For the text-containing cell, return its midpoint in [X, Y] coordinate format. 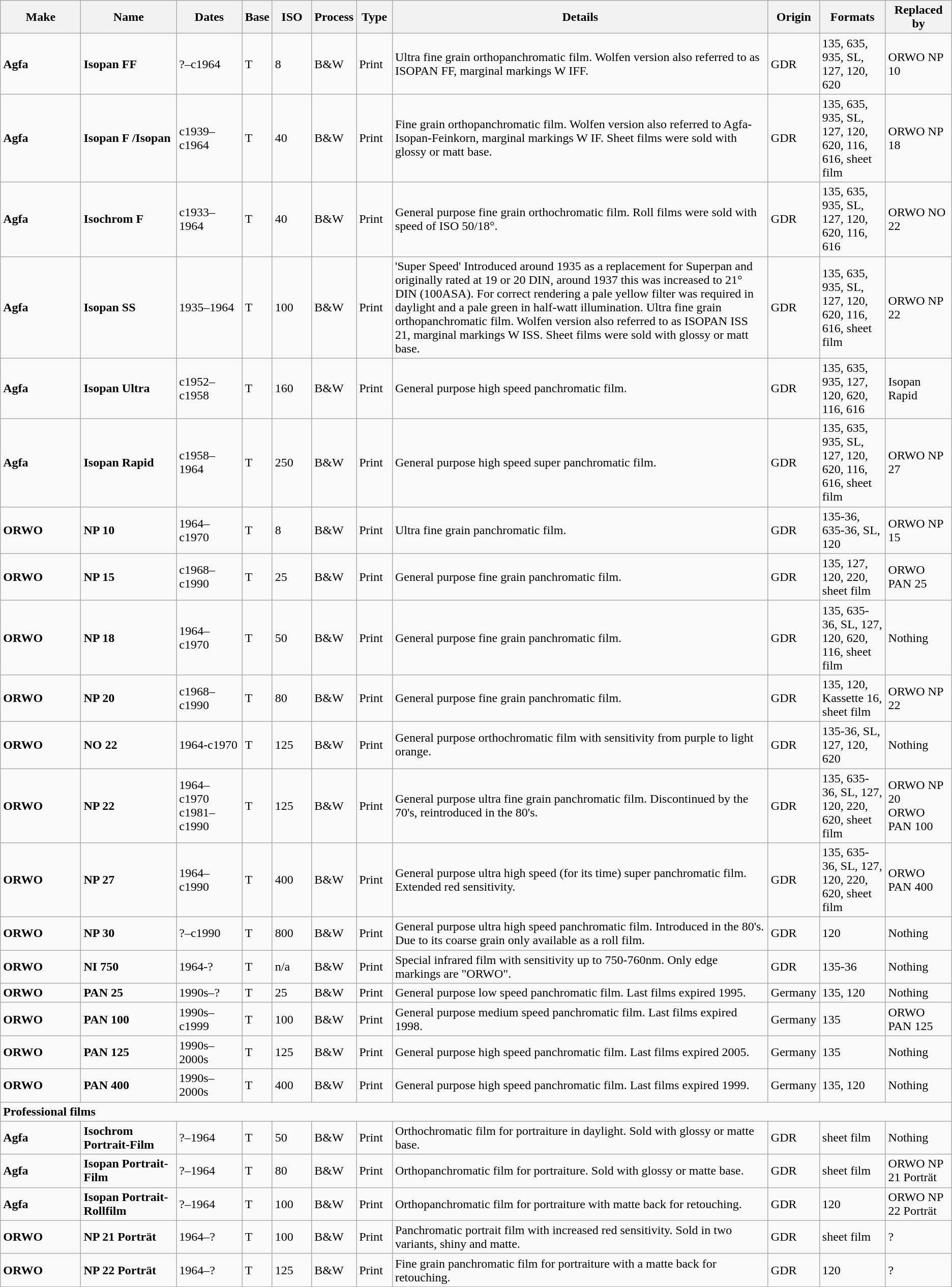
c1952–c1958 [210, 389]
Isopan FF [129, 64]
NP 22 [129, 805]
NP 20 [129, 698]
1990s–c1999 [210, 1019]
PAN 400 [129, 1086]
Base [257, 17]
ORWO NP 20ORWO PAN 100 [918, 805]
160 [292, 389]
ORWO NP 27 [918, 463]
Make [41, 17]
Isopan Ultra [129, 389]
Isopan F /Isopan [129, 138]
?–c1990 [210, 934]
c1958–1964 [210, 463]
NP 10 [129, 530]
General purpose ultra high speed (for its time) super panchromatic film. Extended red sensitivity. [580, 880]
Name [129, 17]
135, 635, 935, 127, 120, 620, 116, 616 [852, 389]
NP 22 Porträt [129, 1270]
c1939–c1964 [210, 138]
Isopan SS [129, 307]
Isopan Portrait-Film [129, 1171]
General purpose orthochromatic film with sensitivity from purple to light orange. [580, 745]
1990s–? [210, 993]
General purpose ultra fine grain panchromatic film. Discontinued by the 70's, reintroduced in the 80's. [580, 805]
Ultra fine grain orthopanchromatic film. Wolfen version also referred to as ISOPAN FF, marginal markings W IFF. [580, 64]
General purpose high speed panchromatic film. [580, 389]
135-36, SL, 127, 120, 620 [852, 745]
PAN 100 [129, 1019]
135, 635, 935, SL, 127, 120, 620 [852, 64]
Orthopanchromatic film for portraiture with matte back for retouching. [580, 1204]
ORWO PAN 400 [918, 880]
1935–1964 [210, 307]
Isopan Portrait-Rollfilm [129, 1204]
NP 27 [129, 880]
135, 120, Kassette 16, sheet film [852, 698]
135, 635, 935, SL, 127, 120, 620, 116, 616 [852, 219]
Details [580, 17]
ORWO NO 22 [918, 219]
Orthochromatic film for portraiture in daylight. Sold with glossy or matte base. [580, 1137]
135, 127, 120, 220, sheet film [852, 577]
PAN 25 [129, 993]
Panchromatic portrait film with increased red sensitivity. Sold in two variants, shiny and matte. [580, 1237]
General purpose medium speed panchromatic film. Last films expired 1998. [580, 1019]
Replaced by [918, 17]
NP 21 Porträt [129, 1237]
Professional films [476, 1111]
General purpose high speed panchromatic film. Last films expired 2005. [580, 1052]
Ultra fine grain panchromatic film. [580, 530]
n/a [292, 967]
ORWO NP 18 [918, 138]
Fine grain panchromatic film for portraiture with a matte back for retouching. [580, 1270]
NI 750 [129, 967]
Special infrared film with sensitivity up to 750-760nm. Only edge markings are "ORWO". [580, 967]
ORWO PAN 25 [918, 577]
General purpose low speed panchromatic film. Last films expired 1995. [580, 993]
Origin [793, 17]
135-36, 635-36, SL, 120 [852, 530]
1964–c1990 [210, 880]
ORWO PAN 125 [918, 1019]
c1933–1964 [210, 219]
Isochrom Portrait-Film [129, 1137]
ORWO NP 10 [918, 64]
Orthopanchromatic film for portraiture. Sold with glossy or matte base. [580, 1171]
General purpose high speed panchromatic film. Last films expired 1999. [580, 1086]
General purpose fine grain orthochromatic film. Roll films were sold with speed of ISO 50/18°. [580, 219]
135, 635-36, SL, 127, 120, 620, 116, sheet film [852, 637]
PAN 125 [129, 1052]
Dates [210, 17]
135-36 [852, 967]
ORWO NP 21 Porträt [918, 1171]
ORWO NP 15 [918, 530]
1964-c1970 [210, 745]
General purpose ultra high speed panchromatic film. Introduced in the 80's. Due to its coarse grain only available as a roll film. [580, 934]
250 [292, 463]
General purpose high speed super panchromatic film. [580, 463]
Isochrom F [129, 219]
1964–c1970c1981–c1990 [210, 805]
NO 22 [129, 745]
Formats [852, 17]
Type [374, 17]
ORWO NP 22 Porträt [918, 1204]
800 [292, 934]
NP 30 [129, 934]
?–c1964 [210, 64]
Process [334, 17]
ISO [292, 17]
NP 15 [129, 577]
1964-? [210, 967]
NP 18 [129, 637]
